Pinpoint the cell where the given text exists, returning its [x, y] midpoint coordinate. 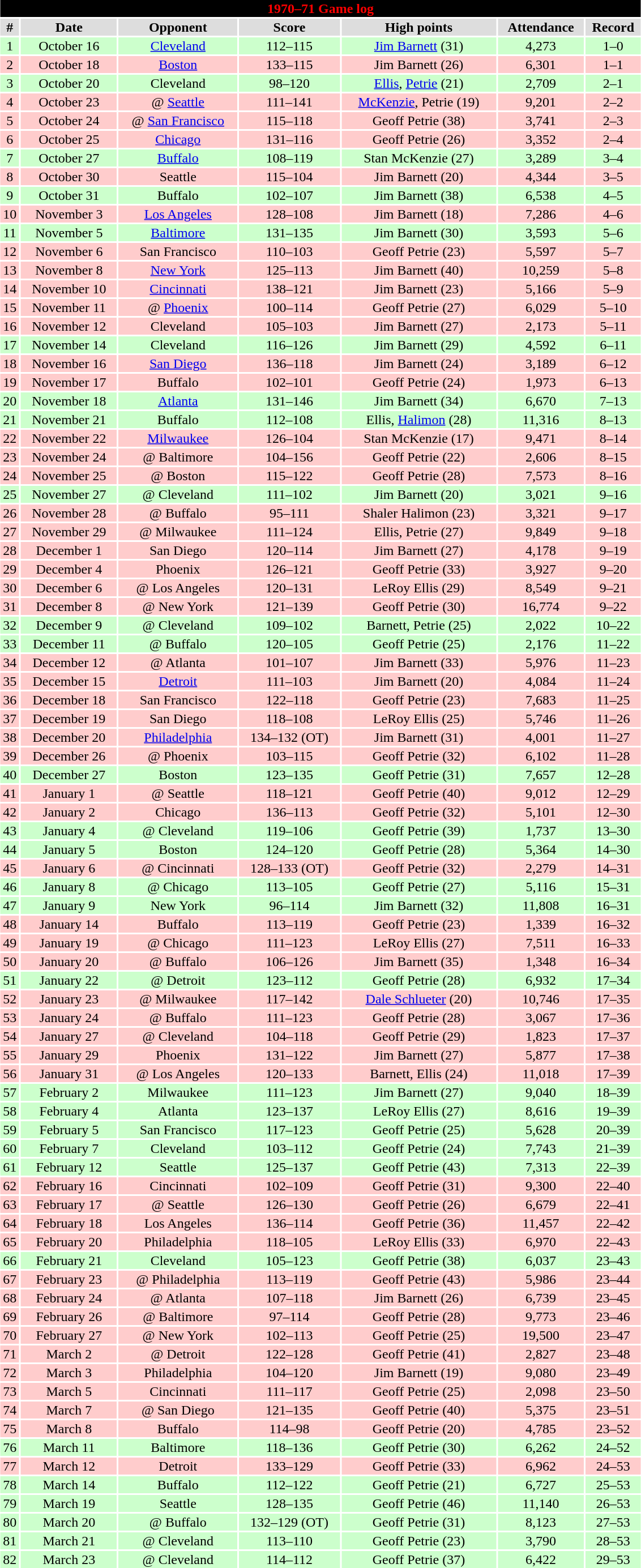
81 [10, 1541]
December 11 [69, 644]
14–31 [613, 868]
Stan McKenzie (17) [419, 438]
Geoff Petrie (21) [419, 1485]
14–30 [613, 849]
120–131 [289, 588]
6,029 [541, 307]
3,067 [541, 1018]
96–114 [289, 905]
12–30 [613, 812]
2,606 [541, 457]
7–13 [613, 401]
9–22 [613, 606]
Stan McKenzie (27) [419, 158]
3,927 [541, 569]
6,262 [541, 1447]
November 5 [69, 233]
December 15 [69, 681]
58 [10, 1111]
1,737 [541, 831]
Jim Barnett (38) [419, 195]
Ellis, Petrie (21) [419, 83]
11,808 [541, 905]
131–146 [289, 401]
41 [10, 793]
6–13 [613, 382]
7 [10, 158]
105–123 [289, 1261]
5–9 [613, 289]
December 18 [69, 700]
December 20 [69, 737]
3,189 [541, 364]
9,040 [541, 1092]
22 [10, 438]
5,976 [541, 663]
2,279 [541, 868]
1 [10, 46]
5,375 [541, 1410]
11–24 [613, 681]
133–129 [289, 1466]
51 [10, 980]
62 [10, 1186]
1,348 [541, 962]
29 [10, 569]
104–120 [289, 1373]
4,084 [541, 681]
9–18 [613, 532]
30 [10, 588]
January 23 [69, 999]
15 [10, 307]
March 3 [69, 1373]
20 [10, 401]
77 [10, 1466]
Geoff Petrie (37) [419, 1560]
17–34 [613, 980]
47 [10, 905]
January 6 [69, 868]
3–4 [613, 158]
8,549 [541, 588]
17 [10, 345]
5–7 [613, 251]
54 [10, 1036]
November 10 [69, 289]
12–29 [613, 793]
136–118 [289, 364]
December 1 [69, 550]
17–37 [613, 1036]
March 19 [69, 1503]
January 2 [69, 812]
LeRoy Ellis (33) [419, 1242]
23–48 [613, 1354]
121–135 [289, 1410]
Jim Barnett (34) [419, 401]
119–106 [289, 831]
104–156 [289, 457]
101–107 [289, 663]
63 [10, 1204]
56 [10, 1074]
48 [10, 924]
November 18 [69, 401]
Geoff Petrie (29) [419, 1036]
9,201 [541, 102]
44 [10, 849]
11–28 [613, 756]
Jim Barnett (35) [419, 962]
102–113 [289, 1335]
2–2 [613, 102]
11 [10, 233]
November 12 [69, 326]
15–31 [613, 887]
4 [10, 102]
October 30 [69, 177]
November 27 [69, 494]
December 19 [69, 719]
11–23 [613, 663]
6,301 [541, 65]
January 1 [69, 793]
March 20 [69, 1522]
131–116 [289, 139]
February 7 [69, 1148]
5,597 [541, 251]
118–136 [289, 1447]
6,970 [541, 1242]
Jim Barnett (23) [419, 289]
6,670 [541, 401]
@ Cincinnati [178, 868]
2,098 [541, 1391]
Jim Barnett (32) [419, 905]
February 16 [69, 1186]
January 24 [69, 1018]
136–113 [289, 812]
111–141 [289, 102]
December 9 [69, 625]
4,178 [541, 550]
115–118 [289, 121]
132–129 (OT) [289, 1522]
January 5 [69, 849]
3,321 [541, 513]
38 [10, 737]
6 [10, 139]
115–122 [289, 476]
124–120 [289, 849]
5,101 [541, 812]
6–12 [613, 364]
4–5 [613, 195]
2–4 [613, 139]
10 [10, 214]
November 11 [69, 307]
3,021 [541, 494]
23–51 [613, 1410]
19–39 [613, 1111]
131–122 [289, 1055]
117–123 [289, 1130]
@ San Diego [178, 1410]
120–105 [289, 644]
March 7 [69, 1410]
17–38 [613, 1055]
2–3 [613, 121]
5–8 [613, 270]
66 [10, 1261]
13–30 [613, 831]
November 29 [69, 532]
February 4 [69, 1111]
1,339 [541, 924]
5,166 [541, 289]
October 23 [69, 102]
11,457 [541, 1223]
1,973 [541, 382]
5,746 [541, 719]
Barnett, Petrie (25) [419, 625]
Jim Barnett (40) [419, 270]
138–121 [289, 289]
2,827 [541, 1354]
70 [10, 1335]
16,774 [541, 606]
34 [10, 663]
102–107 [289, 195]
2 [10, 65]
75 [10, 1429]
134–132 (OT) [289, 737]
14 [10, 289]
82 [10, 1560]
16–31 [613, 905]
Geoff Petrie (46) [419, 1503]
LeRoy Ellis (29) [419, 588]
December 8 [69, 606]
Geoff Petrie (22) [419, 457]
Jim Barnett (19) [419, 1373]
9,080 [541, 1373]
November 22 [69, 438]
8–14 [613, 438]
39 [10, 756]
121–139 [289, 606]
October 20 [69, 83]
3,352 [541, 139]
4–6 [613, 214]
11,140 [541, 1503]
Jim Barnett (24) [419, 364]
9–17 [613, 513]
24–53 [613, 1466]
Record [613, 27]
5–6 [613, 233]
6,739 [541, 1298]
22–42 [613, 1223]
November 25 [69, 476]
106–126 [289, 962]
December 6 [69, 588]
104–118 [289, 1036]
Score [289, 27]
November 28 [69, 513]
2–1 [613, 83]
Geoff Petrie (41) [419, 1354]
December 26 [69, 756]
17–36 [613, 1018]
Barnett, Ellis (24) [419, 1074]
76 [10, 1447]
3,790 [541, 1541]
9–19 [613, 550]
1,823 [541, 1036]
6,962 [541, 1466]
122–128 [289, 1354]
28–53 [613, 1541]
11,018 [541, 1074]
23–44 [613, 1279]
3 [10, 83]
November 14 [69, 345]
23–45 [613, 1298]
12–28 [613, 775]
123–137 [289, 1111]
Geoff Petrie (39) [419, 831]
2,176 [541, 644]
27 [10, 532]
November 3 [69, 214]
23–49 [613, 1373]
8–15 [613, 457]
9,773 [541, 1317]
16–32 [613, 924]
131–135 [289, 233]
Date [69, 27]
October 24 [69, 121]
Shaler Halimon (23) [419, 513]
22–43 [613, 1242]
21 [10, 420]
122–118 [289, 700]
6,727 [541, 1485]
March 5 [69, 1391]
128–108 [289, 214]
March 23 [69, 1560]
20–39 [613, 1130]
7,573 [541, 476]
6,422 [541, 1560]
9 [10, 195]
125–113 [289, 270]
January 31 [69, 1074]
24–52 [613, 1447]
November 16 [69, 364]
10,259 [541, 270]
8,123 [541, 1522]
28 [10, 550]
9,849 [541, 532]
120–133 [289, 1074]
43 [10, 831]
16–34 [613, 962]
March 14 [69, 1485]
Geoff Petrie (20) [419, 1429]
8,616 [541, 1111]
29–53 [613, 1560]
January 4 [69, 831]
18–39 [613, 1092]
4,001 [541, 737]
McKenzie, Petrie (19) [419, 102]
23–43 [613, 1261]
114–112 [289, 1560]
5,877 [541, 1055]
4,273 [541, 46]
37 [10, 719]
111–102 [289, 494]
118–105 [289, 1242]
23–52 [613, 1429]
February 27 [69, 1335]
5–11 [613, 326]
110–103 [289, 251]
133–115 [289, 65]
31 [10, 606]
102–109 [289, 1186]
26–53 [613, 1503]
4,785 [541, 1429]
123–112 [289, 980]
December 27 [69, 775]
40 [10, 775]
February 23 [69, 1279]
11–27 [613, 737]
6,037 [541, 1261]
100–114 [289, 307]
February 20 [69, 1242]
13 [10, 270]
118–108 [289, 719]
25 [10, 494]
@ Philadelphia [178, 1279]
46 [10, 887]
5,116 [541, 887]
LeRoy Ellis (25) [419, 719]
5,364 [541, 849]
3,593 [541, 233]
January 9 [69, 905]
128–133 (OT) [289, 868]
111–124 [289, 532]
November 24 [69, 457]
49 [10, 943]
21–39 [613, 1148]
9,012 [541, 793]
33 [10, 644]
Jim Barnett (29) [419, 345]
March 2 [69, 1354]
16 [10, 326]
9–16 [613, 494]
7,511 [541, 943]
6,538 [541, 195]
October 27 [69, 158]
23–50 [613, 1391]
March 21 [69, 1541]
65 [10, 1242]
October 31 [69, 195]
42 [10, 812]
January 8 [69, 887]
October 16 [69, 46]
6–11 [613, 345]
126–130 [289, 1204]
March 8 [69, 1429]
November 21 [69, 420]
8 [10, 177]
23–47 [613, 1335]
5,986 [541, 1279]
January 19 [69, 943]
10,746 [541, 999]
January 20 [69, 962]
February 5 [69, 1130]
103–115 [289, 756]
57 [10, 1092]
117–142 [289, 999]
November 17 [69, 382]
7,313 [541, 1167]
High points [419, 27]
January 29 [69, 1055]
118–121 [289, 793]
32 [10, 625]
22–40 [613, 1186]
# [10, 27]
69 [10, 1317]
112–122 [289, 1485]
16–33 [613, 943]
2,173 [541, 326]
11–22 [613, 644]
27–53 [613, 1522]
61 [10, 1167]
125–137 [289, 1167]
January 14 [69, 924]
Jim Barnett (30) [419, 233]
107–118 [289, 1298]
8–16 [613, 476]
1970–71 Game log [320, 8]
18 [10, 364]
45 [10, 868]
@ San Francisco [178, 121]
74 [10, 1410]
80 [10, 1522]
4,592 [541, 345]
113–105 [289, 887]
4,344 [541, 177]
24 [10, 476]
9–21 [613, 588]
53 [10, 1018]
October 25 [69, 139]
105–103 [289, 326]
120–114 [289, 550]
October 18 [69, 65]
136–114 [289, 1223]
1–1 [613, 65]
6,679 [541, 1204]
Geoff Petrie (36) [419, 1223]
March 11 [69, 1447]
January 27 [69, 1036]
February 24 [69, 1298]
112–115 [289, 46]
17–35 [613, 999]
67 [10, 1279]
10–22 [613, 625]
97–114 [289, 1317]
6,102 [541, 756]
February 2 [69, 1092]
17–39 [613, 1074]
December 4 [69, 569]
6,932 [541, 980]
98–120 [289, 83]
11–25 [613, 700]
112–108 [289, 420]
2,709 [541, 83]
9,471 [541, 438]
36 [10, 700]
Opponent [178, 27]
23 [10, 457]
5,628 [541, 1130]
7,286 [541, 214]
25–53 [613, 1485]
February 12 [69, 1167]
123–135 [289, 775]
12 [10, 251]
9,300 [541, 1186]
7,657 [541, 775]
February 17 [69, 1204]
December 12 [69, 663]
71 [10, 1354]
11,316 [541, 420]
Dale Schlueter (20) [419, 999]
26 [10, 513]
73 [10, 1391]
126–104 [289, 438]
113–110 [289, 1541]
52 [10, 999]
59 [10, 1130]
March 12 [69, 1466]
5–10 [613, 307]
3,289 [541, 158]
64 [10, 1223]
5 [10, 121]
7,743 [541, 1148]
23–46 [613, 1317]
19 [10, 382]
7,683 [541, 700]
79 [10, 1503]
109–102 [289, 625]
72 [10, 1373]
3,741 [541, 121]
Jim Barnett (18) [419, 214]
February 18 [69, 1223]
103–112 [289, 1148]
November 6 [69, 251]
108–119 [289, 158]
115–104 [289, 177]
November 8 [69, 270]
11–26 [613, 719]
50 [10, 962]
19,500 [541, 1335]
@ Boston [178, 476]
February 26 [69, 1317]
111–103 [289, 681]
126–121 [289, 569]
February 21 [69, 1261]
102–101 [289, 382]
Attendance [541, 27]
55 [10, 1055]
3–5 [613, 177]
35 [10, 681]
78 [10, 1485]
111–117 [289, 1391]
95–111 [289, 513]
January 22 [69, 980]
8–13 [613, 420]
22–39 [613, 1167]
22–41 [613, 1204]
68 [10, 1298]
60 [10, 1148]
128–135 [289, 1503]
116–126 [289, 345]
9–20 [613, 569]
Ellis, Petrie (27) [419, 532]
Jim Barnett (33) [419, 663]
1–0 [613, 46]
2,022 [541, 625]
Ellis, Halimon (28) [419, 420]
114–98 [289, 1429]
